Identify which cell holds the provided text, then report its [x, y] central coordinate. 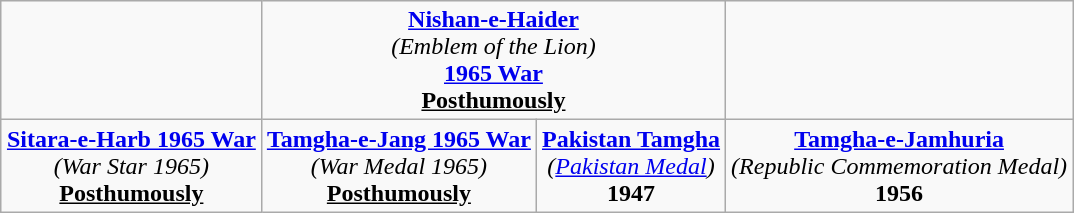
Tamgha-e-Jamhuria(Republic Commemoration Medal)1956 [900, 166]
Sitara-e-Harb 1965 War(War Star 1965)Posthumously [131, 166]
Pakistan Tamgha(Pakistan Medal)1947 [630, 166]
Tamgha-e-Jang 1965 War(War Medal 1965)Posthumously [398, 166]
Nishan-e-Haider(Emblem of the Lion)1965 WarPosthumously [493, 60]
